Pinpoint the cell where the given text exists, returning its (x, y) midpoint coordinate. 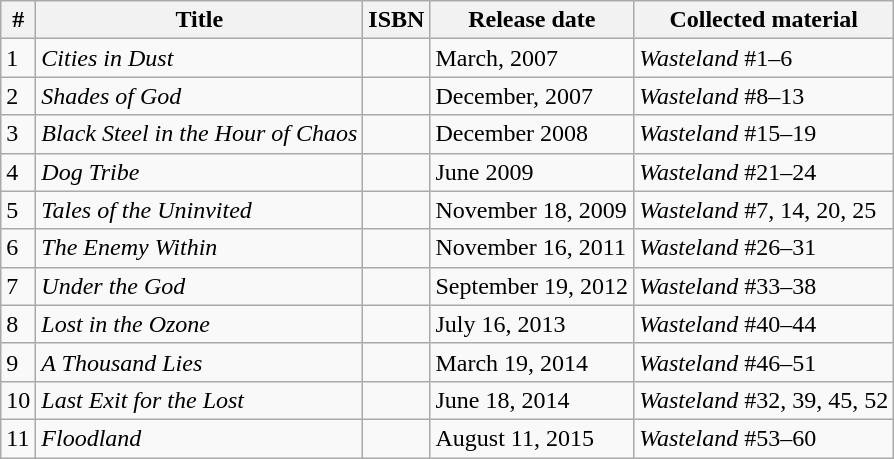
ISBN (396, 20)
December, 2007 (532, 96)
5 (18, 210)
Wasteland #8–13 (764, 96)
6 (18, 248)
1 (18, 58)
Wasteland #46–51 (764, 362)
June 2009 (532, 172)
December 2008 (532, 134)
March, 2007 (532, 58)
June 18, 2014 (532, 400)
The Enemy Within (200, 248)
Last Exit for the Lost (200, 400)
Wasteland #15–19 (764, 134)
March 19, 2014 (532, 362)
9 (18, 362)
11 (18, 438)
November 16, 2011 (532, 248)
7 (18, 286)
Wasteland #26–31 (764, 248)
Title (200, 20)
2 (18, 96)
Black Steel in the Hour of Chaos (200, 134)
Cities in Dust (200, 58)
Wasteland #40–44 (764, 324)
Shades of God (200, 96)
Wasteland #53–60 (764, 438)
Wasteland #32, 39, 45, 52 (764, 400)
Wasteland #1–6 (764, 58)
November 18, 2009 (532, 210)
3 (18, 134)
Tales of the Uninvited (200, 210)
Wasteland #7, 14, 20, 25 (764, 210)
August 11, 2015 (532, 438)
# (18, 20)
September 19, 2012 (532, 286)
Wasteland #21–24 (764, 172)
Floodland (200, 438)
July 16, 2013 (532, 324)
10 (18, 400)
Wasteland #33–38 (764, 286)
A Thousand Lies (200, 362)
8 (18, 324)
Release date (532, 20)
Under the God (200, 286)
4 (18, 172)
Collected material (764, 20)
Dog Tribe (200, 172)
Lost in the Ozone (200, 324)
